Identify which cell holds the provided text, then report its (x, y) central coordinate. 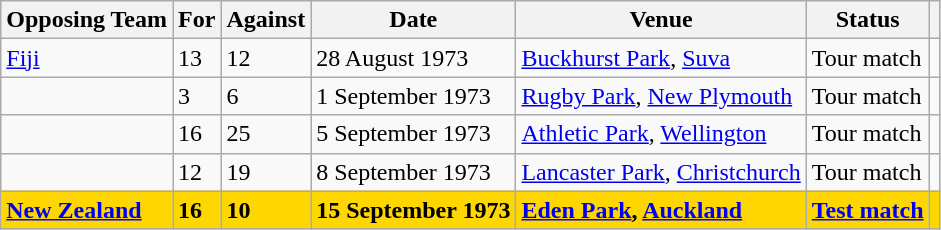
Athletic Park, Wellington (661, 134)
3 (197, 96)
Lancaster Park, Christchurch (661, 172)
Venue (661, 20)
Rugby Park, New Plymouth (661, 96)
Opposing Team (87, 20)
Fiji (87, 58)
19 (266, 172)
1 September 1973 (414, 96)
13 (197, 58)
New Zealand (87, 210)
Eden Park, Auckland (661, 210)
8 September 1973 (414, 172)
Date (414, 20)
28 August 1973 (414, 58)
10 (266, 210)
6 (266, 96)
5 September 1973 (414, 134)
15 September 1973 (414, 210)
For (197, 20)
25 (266, 134)
Test match (868, 210)
Against (266, 20)
Buckhurst Park, Suva (661, 58)
Status (868, 20)
